Capture the cell that displays the provided text and extract its [X, Y] central coordinate. 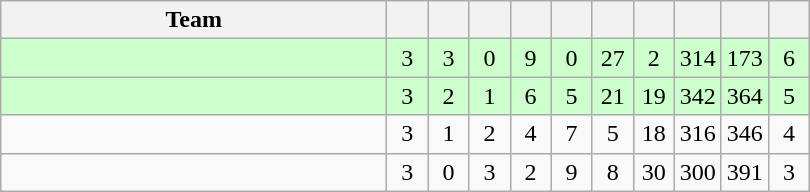
18 [654, 134]
30 [654, 172]
19 [654, 96]
342 [698, 96]
27 [612, 58]
391 [744, 172]
364 [744, 96]
21 [612, 96]
314 [698, 58]
8 [612, 172]
Team [194, 20]
346 [744, 134]
173 [744, 58]
300 [698, 172]
316 [698, 134]
7 [572, 134]
